Output the (x, y) coordinate of the center of the cell containing the given text.  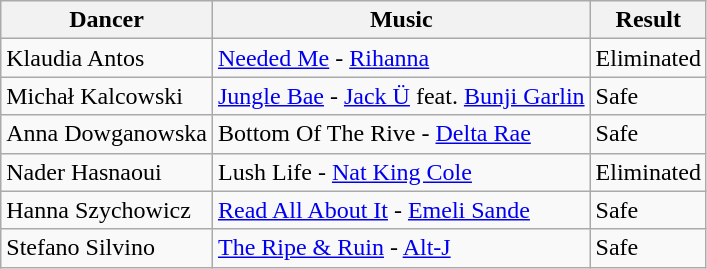
Music (401, 20)
Michał Kalcowski (107, 96)
Klaudia Antos (107, 58)
Needed Me - Rihanna (401, 58)
Jungle Bae - Jack Ü feat. Bunji Garlin (401, 96)
Result (648, 20)
The Ripe & Ruin - Alt-J (401, 248)
Nader Hasnaoui (107, 172)
Lush Life - Nat King Cole (401, 172)
Hanna Szychowicz (107, 210)
Bottom Of The Rive - Delta Rae (401, 134)
Dancer (107, 20)
Stefano Silvino (107, 248)
Read All About It - Emeli Sande (401, 210)
Anna Dowganowska (107, 134)
